Capture the cell that displays the provided text and extract its (X, Y) central coordinate. 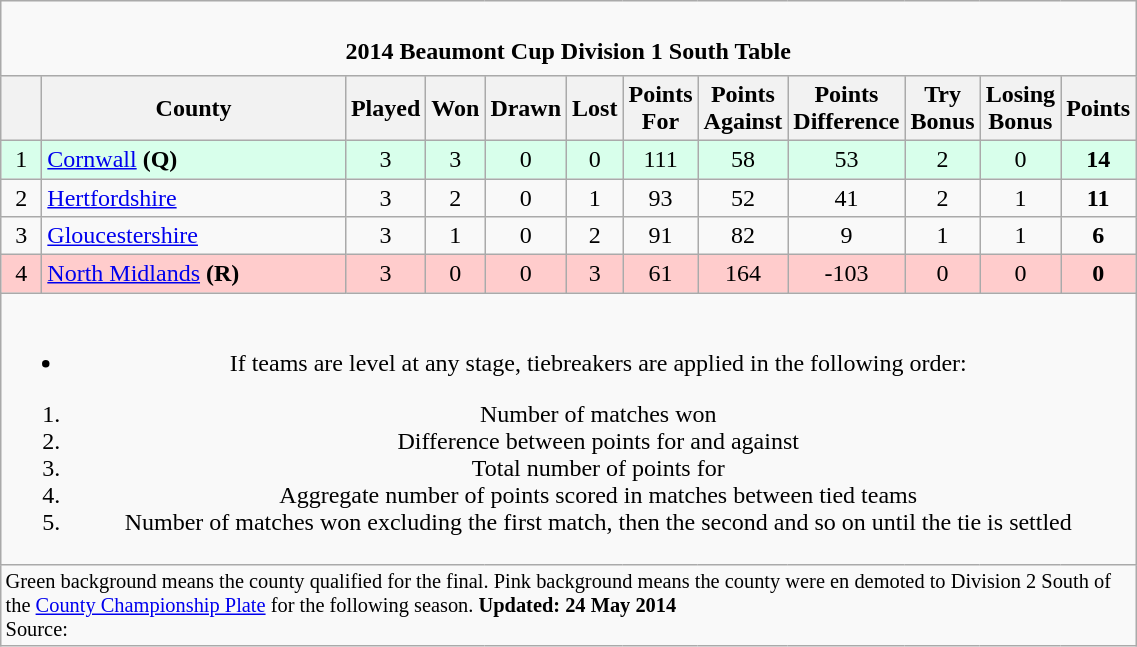
County (194, 108)
164 (743, 274)
111 (660, 159)
-103 (846, 274)
Played (385, 108)
Points For (660, 108)
61 (660, 274)
Drawn (526, 108)
4 (22, 274)
Lost (595, 108)
North Midlands (R) (194, 274)
93 (660, 197)
Won (456, 108)
11 (1098, 197)
52 (743, 197)
Points (1098, 108)
91 (660, 236)
82 (743, 236)
Try Bonus (942, 108)
58 (743, 159)
6 (1098, 236)
Hertfordshire (194, 197)
41 (846, 197)
Points Against (743, 108)
14 (1098, 159)
Gloucestershire (194, 236)
Cornwall (Q) (194, 159)
Points Difference (846, 108)
Losing Bonus (1020, 108)
53 (846, 159)
9 (846, 236)
